Provide the (X, Y) coordinate of the cell's center where the given text is located.  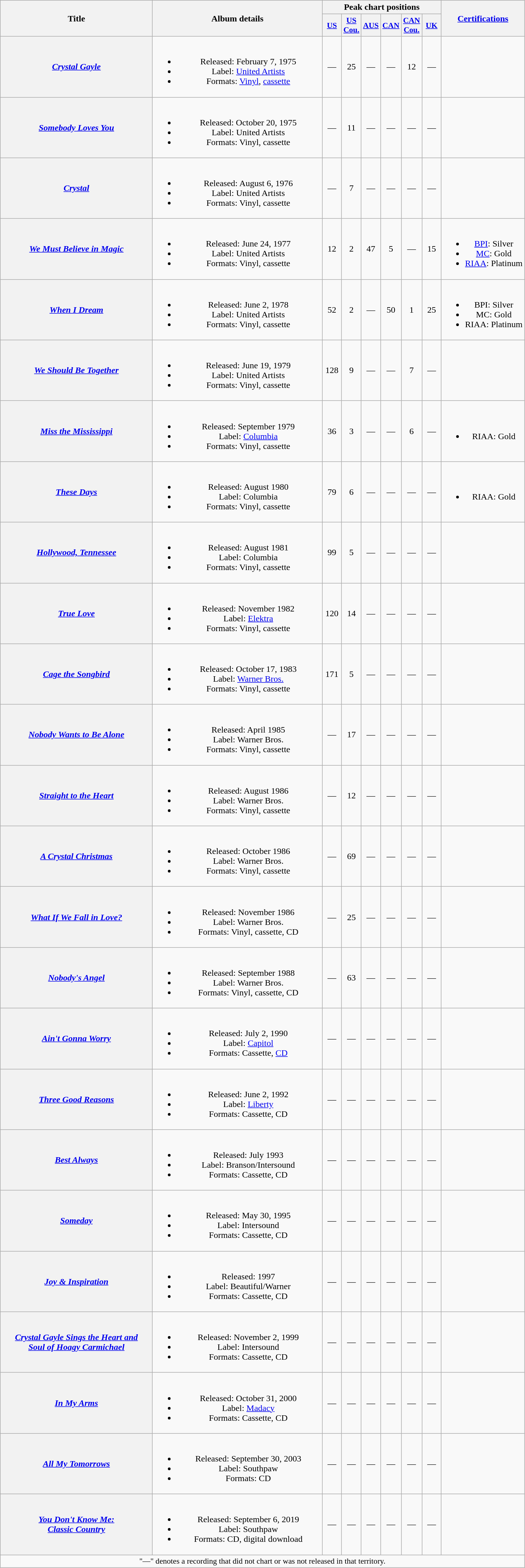
Nobody Wants to Be Alone (76, 735)
Released: June 2, 1978Label: United ArtistsFormats: Vinyl, cassette (238, 310)
Title (76, 18)
We Should Be Together (76, 370)
Released: November 1986Label: Warner Bros.Formats: Vinyl, cassette, CD (238, 917)
CANCou. (411, 25)
50 (391, 310)
69 (351, 857)
Hollywood, Tennessee (76, 553)
15 (432, 249)
Released: October 20, 1975Label: United ArtistsFormats: Vinyl, cassette (238, 127)
Crystal Gayle (76, 67)
Three Good Reasons (76, 1099)
Peak chart positions (382, 7)
Certifications (483, 18)
In My Arms (76, 1403)
AUS (371, 25)
120 (332, 614)
What If We Fall in Love? (76, 917)
Released: June 24, 1977Label: United ArtistsFormats: Vinyl, cassette (238, 249)
Released: May 30, 1995Label: IntersoundFormats: Cassette, CD (238, 1221)
All My Tomorrows (76, 1464)
17 (351, 735)
Released: June 19, 1979Label: United ArtistsFormats: Vinyl, cassette (238, 370)
Crystal Gayle Sings the Heart andSoul of Hoagy Carmichael (76, 1342)
Released: September 6, 2019Label: SouthpawFormats: CD, digital download (238, 1524)
Released: October 17, 1983Label: Warner Bros.Formats: Vinyl, cassette (238, 674)
99 (332, 553)
"—" denotes a recording that did not chart or was not released in that territory. (262, 1561)
Released: October 31, 2000Label: MadacyFormats: Cassette, CD (238, 1403)
These Days (76, 492)
Released: September 1988Label: Warner Bros.Formats: Vinyl, cassette, CD (238, 978)
Released: November 2, 1999Label: IntersoundFormats: Cassette, CD (238, 1342)
Cage the Songbird (76, 674)
Joy & Inspiration (76, 1281)
Released: July 1993Label: Branson/IntersoundFormats: Cassette, CD (238, 1160)
14 (351, 614)
47 (371, 249)
A Crystal Christmas (76, 857)
Released: August 6, 1976Label: United ArtistsFormats: Vinyl, cassette (238, 188)
Ain't Gonna Worry (76, 1038)
Released: August 1981Label: ColumbiaFormats: Vinyl, cassette (238, 553)
Released: November 1982Label: ElektraFormats: Vinyl, cassette (238, 614)
171 (332, 674)
UK (432, 25)
11 (351, 127)
Album details (238, 18)
Released: August 1980Label: ColumbiaFormats: Vinyl, cassette (238, 492)
You Don't Know Me:Classic Country (76, 1524)
1 (411, 310)
Released: June 2, 1992Label: LibertyFormats: Cassette, CD (238, 1099)
36 (332, 431)
When I Dream (76, 310)
Crystal (76, 188)
Released: September 30, 2003Label: SouthpawFormats: CD (238, 1464)
52 (332, 310)
Released: April 1985Label: Warner Bros.Formats: Vinyl, cassette (238, 735)
Released: August 1986Label: Warner Bros.Formats: Vinyl, cassette (238, 795)
Released: July 2, 1990Label: CapitolFormats: Cassette, CD (238, 1038)
US (332, 25)
Best Always (76, 1160)
Released: October 1986Label: Warner Bros.Formats: Vinyl, cassette (238, 857)
9 (351, 370)
Somebody Loves You (76, 127)
We Must Believe in Magic (76, 249)
CAN (391, 25)
128 (332, 370)
Someday (76, 1221)
Nobody's Angel (76, 978)
Straight to the Heart (76, 795)
63 (351, 978)
USCou. (351, 25)
Released: September 1979Label: ColumbiaFormats: Vinyl, cassette (238, 431)
3 (351, 431)
Released: February 7, 1975Label: United ArtistsFormats: Vinyl, cassette (238, 67)
Released: 1997Label: Beautiful/WarnerFormats: Cassette, CD (238, 1281)
True Love (76, 614)
79 (332, 492)
Miss the Mississippi (76, 431)
